Pinpoint the cell where the given text exists, returning its (X, Y) midpoint coordinate. 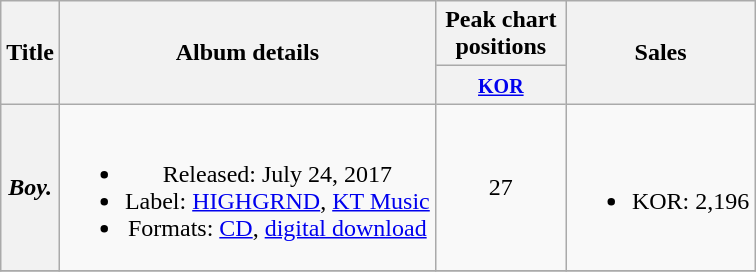
Sales (660, 52)
Boy. (30, 188)
27 (500, 188)
Title (30, 52)
Album details (247, 52)
KOR: 2,196 (660, 188)
Peak chart positions (500, 34)
KOR (500, 85)
Released: July 24, 2017Label: HIGHGRND, KT MusicFormats: CD, digital download (247, 188)
